For the text-containing cell, return its midpoint in (X, Y) coordinate format. 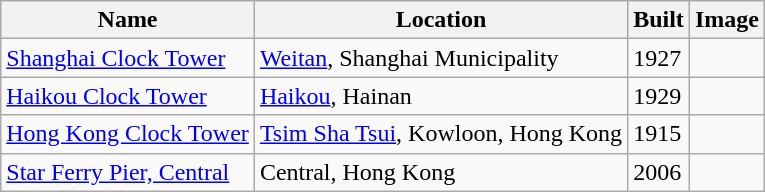
2006 (659, 172)
Name (128, 20)
Location (440, 20)
1927 (659, 58)
Haikou, Hainan (440, 96)
Central, Hong Kong (440, 172)
Built (659, 20)
Tsim Sha Tsui, Kowloon, Hong Kong (440, 134)
Star Ferry Pier, Central (128, 172)
Image (726, 20)
Haikou Clock Tower (128, 96)
Shanghai Clock Tower (128, 58)
1915 (659, 134)
Hong Kong Clock Tower (128, 134)
Weitan, Shanghai Municipality (440, 58)
1929 (659, 96)
